Return [X, Y] of the center of cell containing provided text 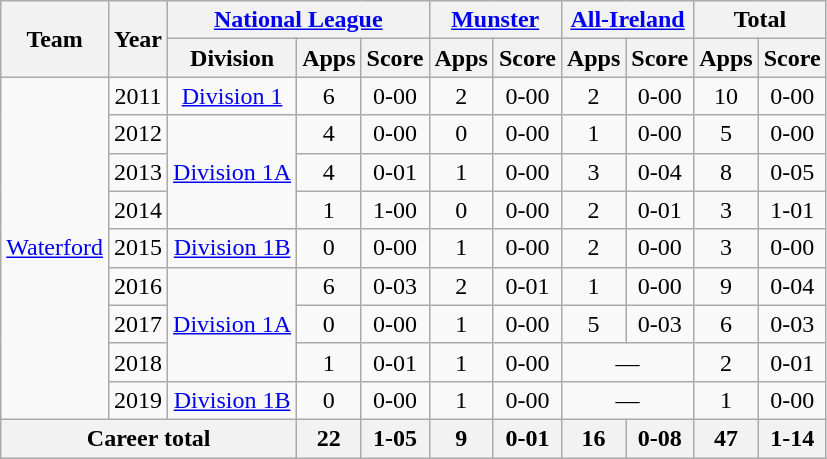
2019 [138, 400]
2011 [138, 96]
Career total [149, 438]
10 [726, 96]
8 [726, 172]
1-14 [792, 438]
16 [593, 438]
Division [232, 58]
Year [138, 39]
1-05 [395, 438]
2012 [138, 134]
2014 [138, 210]
All-Ireland [627, 20]
2016 [138, 286]
Total [760, 20]
1-00 [395, 210]
Division 1 [232, 96]
2018 [138, 362]
0-08 [660, 438]
47 [726, 438]
Team [55, 39]
2015 [138, 248]
22 [329, 438]
0-05 [792, 172]
National League [298, 20]
2017 [138, 324]
2013 [138, 172]
Munster [495, 20]
Waterford [55, 248]
1-01 [792, 210]
